Determine the (x, y) coordinate at the center of the cell enclosing the given text.  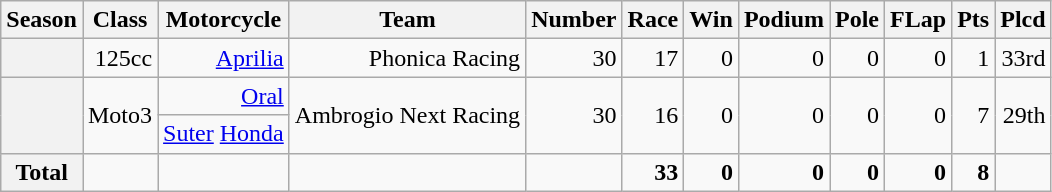
Oral (224, 96)
Pts (974, 20)
Class (120, 20)
Season (42, 20)
Suter Honda (224, 134)
Plcd (1023, 20)
Aprilia (224, 58)
Total (42, 172)
Number (574, 20)
125cc (120, 58)
FLap (918, 20)
29th (1023, 115)
Race (653, 20)
Podium (784, 20)
33rd (1023, 58)
Phonica Racing (407, 58)
Pole (858, 20)
7 (974, 115)
Team (407, 20)
Moto3 (120, 115)
1 (974, 58)
17 (653, 58)
33 (653, 172)
Win (712, 20)
16 (653, 115)
Ambrogio Next Racing (407, 115)
Motorcycle (224, 20)
8 (974, 172)
